Scan for the cell matching the given text and deliver its (X, Y) coordinate at center. 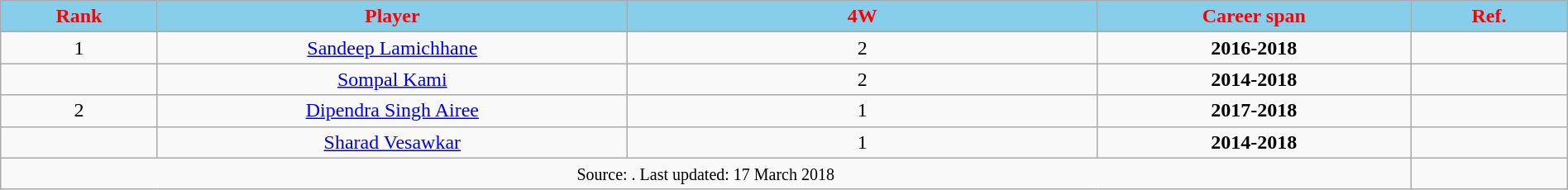
2016-2018 (1254, 48)
Career span (1254, 17)
2017-2018 (1254, 111)
4W (863, 17)
Sompal Kami (392, 79)
Sandeep Lamichhane (392, 48)
Rank (79, 17)
Source: . Last updated: 17 March 2018 (706, 173)
Sharad Vesawkar (392, 142)
Ref. (1489, 17)
Dipendra Singh Airee (392, 111)
Player (392, 17)
